Output the (X, Y) coordinate of the center of the cell containing the given text.  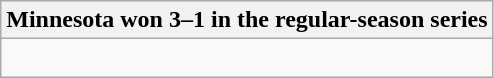
Minnesota won 3–1 in the regular-season series (247, 20)
